Determine the [X, Y] coordinate at the center of the cell enclosing the given text.  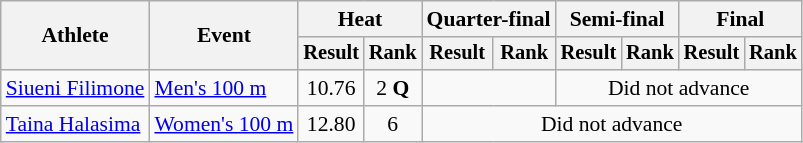
Event [224, 36]
6 [393, 124]
Men's 100 m [224, 88]
2 Q [393, 88]
Siueni Filimone [76, 88]
Women's 100 m [224, 124]
Taina Halasima [76, 124]
Quarter-final [489, 19]
12.80 [331, 124]
10.76 [331, 88]
Heat [360, 19]
Athlete [76, 36]
Final [740, 19]
Semi-final [618, 19]
